For the text-containing cell, return its midpoint in (X, Y) coordinate format. 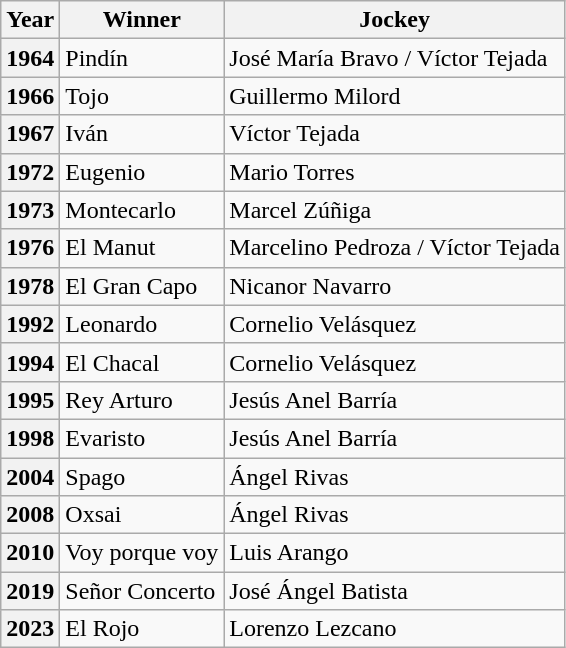
Leonardo (142, 324)
1995 (30, 400)
El Rojo (142, 629)
2010 (30, 553)
José María Bravo / Víctor Tejada (395, 58)
1964 (30, 58)
El Gran Capo (142, 286)
Luis Arango (395, 553)
Jockey (395, 20)
Nicanor Navarro (395, 286)
Marcel Zúñiga (395, 210)
Señor Concerto (142, 591)
Evaristo (142, 438)
Year (30, 20)
Rey Arturo (142, 400)
El Chacal (142, 362)
2004 (30, 477)
1973 (30, 210)
1966 (30, 96)
1994 (30, 362)
1978 (30, 286)
Eugenio (142, 172)
Víctor Tejada (395, 134)
2023 (30, 629)
2008 (30, 515)
Marcelino Pedroza / Víctor Tejada (395, 248)
Voy porque voy (142, 553)
1976 (30, 248)
1972 (30, 172)
Iván (142, 134)
1992 (30, 324)
1967 (30, 134)
Tojo (142, 96)
José Ángel Batista (395, 591)
1998 (30, 438)
Guillermo Milord (395, 96)
Montecarlo (142, 210)
El Manut (142, 248)
Winner (142, 20)
Oxsai (142, 515)
Mario Torres (395, 172)
Lorenzo Lezcano (395, 629)
Spago (142, 477)
2019 (30, 591)
Pindín (142, 58)
